Output the [x, y] coordinate of the center of the cell containing the given text.  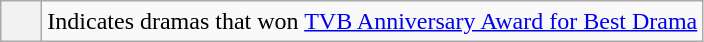
Indicates dramas that won TVB Anniversary Award for Best Drama [372, 22]
